Locate the cell with the specified text and output its [X, Y] center coordinate. 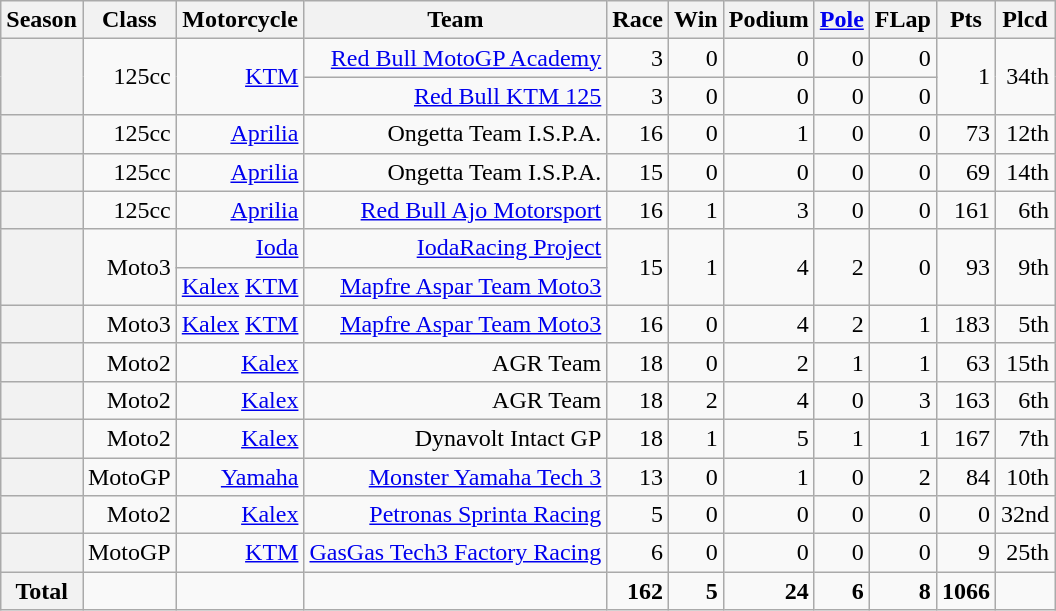
Win [696, 20]
Red Bull MotoGP Academy [456, 58]
Motorcycle [240, 20]
GasGas Tech3 Factory Racing [456, 553]
Season [42, 20]
Ioda [240, 248]
161 [966, 210]
7th [1024, 438]
63 [966, 362]
Pole [842, 20]
69 [966, 172]
Race [638, 20]
Dynavolt Intact GP [456, 438]
12th [1024, 134]
Pts [966, 20]
5th [1024, 324]
93 [966, 267]
Monster Yamaha Tech 3 [456, 477]
9th [1024, 267]
Team [456, 20]
183 [966, 324]
24 [768, 591]
Red Bull KTM 125 [456, 96]
167 [966, 438]
13 [638, 477]
8 [902, 591]
Class [129, 20]
10th [1024, 477]
Total [42, 591]
34th [1024, 77]
14th [1024, 172]
15th [1024, 362]
Petronas Sprinta Racing [456, 515]
73 [966, 134]
FLap [902, 20]
Podium [768, 20]
25th [1024, 553]
32nd [1024, 515]
9 [966, 553]
Yamaha [240, 477]
1066 [966, 591]
162 [638, 591]
Red Bull Ajo Motorsport [456, 210]
IodaRacing Project [456, 248]
163 [966, 400]
84 [966, 477]
Plcd [1024, 20]
